Scan for the cell matching the given text and deliver its [X, Y] coordinate at center. 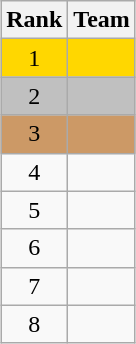
6 [34, 248]
5 [34, 210]
2 [34, 96]
1 [34, 58]
7 [34, 286]
4 [34, 172]
3 [34, 134]
8 [34, 324]
Team [102, 20]
Rank [34, 20]
